Determine the [x, y] coordinate at the center of the cell enclosing the given text.  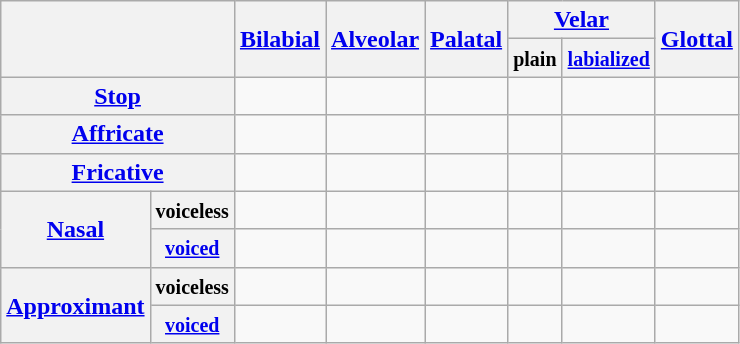
Approximant [76, 305]
labialized [608, 58]
Affricate [118, 134]
plain [535, 58]
Nasal [76, 229]
Palatal [466, 39]
Velar [582, 20]
Alveolar [376, 39]
Bilabial [280, 39]
Glottal [696, 39]
Fricative [118, 172]
Stop [118, 96]
